Detect which cell encompasses the target text, then output its (x, y) center coordinate. 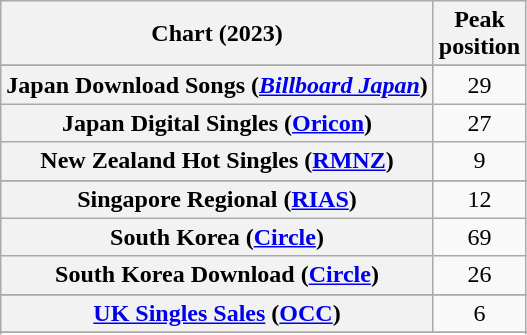
6 (479, 313)
UK Singles Sales (OCC) (218, 313)
26 (479, 275)
27 (479, 123)
Peakposition (479, 34)
Chart (2023) (218, 34)
Japan Download Songs (Billboard Japan) (218, 85)
Japan Digital Singles (Oricon) (218, 123)
9 (479, 161)
South Korea Download (Circle) (218, 275)
Singapore Regional (RIAS) (218, 199)
12 (479, 199)
New Zealand Hot Singles (RMNZ) (218, 161)
29 (479, 85)
69 (479, 237)
South Korea (Circle) (218, 237)
